Scan for the cell matching the given text and deliver its [X, Y] coordinate at center. 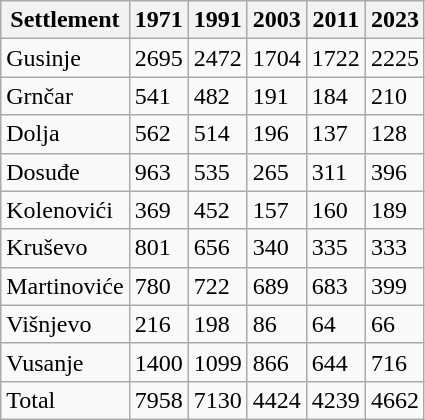
86 [276, 324]
Total [65, 400]
Gusinje [65, 58]
1991 [218, 20]
160 [336, 210]
157 [276, 210]
Martinoviće [65, 286]
2023 [394, 20]
198 [218, 324]
Kolenovići [65, 210]
716 [394, 362]
963 [158, 172]
7130 [218, 400]
189 [394, 210]
2695 [158, 58]
2472 [218, 58]
Kruševo [65, 248]
128 [394, 134]
1971 [158, 20]
191 [276, 96]
801 [158, 248]
562 [158, 134]
683 [336, 286]
64 [336, 324]
4662 [394, 400]
340 [276, 248]
4424 [276, 400]
210 [394, 96]
482 [218, 96]
514 [218, 134]
196 [276, 134]
Grnčar [65, 96]
369 [158, 210]
396 [394, 172]
541 [158, 96]
Settlement [65, 20]
66 [394, 324]
7958 [158, 400]
184 [336, 96]
137 [336, 134]
2225 [394, 58]
535 [218, 172]
Dolja [65, 134]
1704 [276, 58]
689 [276, 286]
335 [336, 248]
780 [158, 286]
Dosuđe [65, 172]
1722 [336, 58]
722 [218, 286]
Vusanje [65, 362]
265 [276, 172]
4239 [336, 400]
866 [276, 362]
311 [336, 172]
656 [218, 248]
452 [218, 210]
644 [336, 362]
1099 [218, 362]
216 [158, 324]
Višnjevo [65, 324]
333 [394, 248]
2003 [276, 20]
2011 [336, 20]
399 [394, 286]
1400 [158, 362]
